Search for the cell housing the specified text and yield its [x, y] center coordinate. 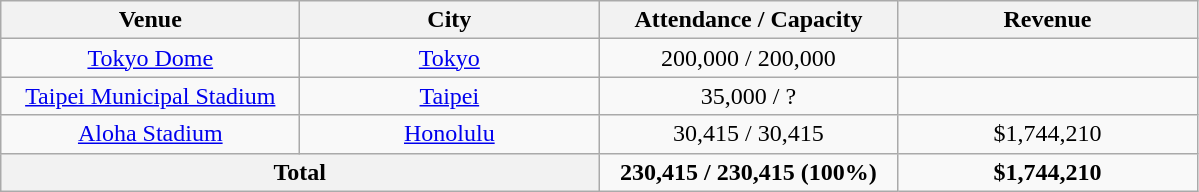
Taipei [450, 96]
Aloha Stadium [150, 134]
Revenue [1048, 20]
30,415 / 30,415 [748, 134]
35,000 / ? [748, 96]
Attendance / Capacity [748, 20]
City [450, 20]
Tokyo [450, 58]
Tokyo Dome [150, 58]
Total [300, 172]
230,415 / 230,415 (100%) [748, 172]
Taipei Municipal Stadium [150, 96]
200,000 / 200,000 [748, 58]
Honolulu [450, 134]
Venue [150, 20]
